Output the (x, y) coordinate of the center of the cell containing the given text.  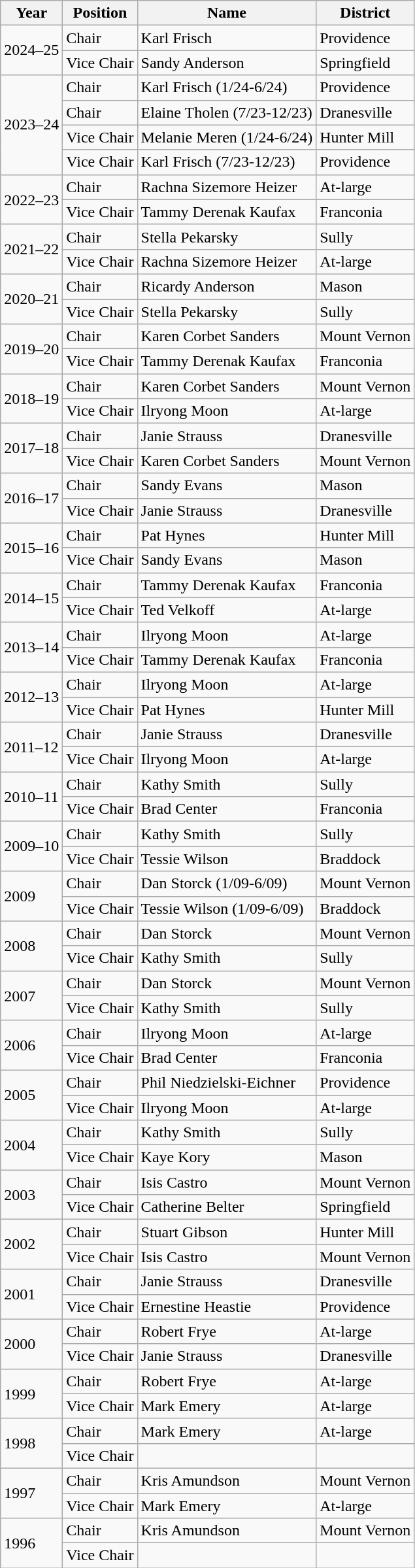
Ernestine Heastie (227, 1307)
Catherine Belter (227, 1207)
2017–18 (31, 448)
2007 (31, 995)
1999 (31, 1393)
Melanie Meren (1/24-6/24) (227, 137)
1996 (31, 1543)
2013–14 (31, 647)
2004 (31, 1145)
Elaine Tholen (7/23-12/23) (227, 112)
2006 (31, 1045)
2012–13 (31, 697)
2002 (31, 1244)
2024–25 (31, 50)
2005 (31, 1095)
2011–12 (31, 747)
Karl Frisch (7/23-12/23) (227, 162)
2022–23 (31, 199)
2000 (31, 1344)
Position (100, 13)
2015–16 (31, 548)
Year (31, 13)
2021–22 (31, 249)
Tessie Wilson (1/09-6/09) (227, 909)
2003 (31, 1195)
2014–15 (31, 597)
2008 (31, 946)
Kaye Kory (227, 1158)
2019–20 (31, 349)
2018–19 (31, 399)
1998 (31, 1443)
Karl Frisch (227, 38)
Phil Niedzielski-Eichner (227, 1082)
Karl Frisch (1/24-6/24) (227, 88)
2009–10 (31, 846)
District (365, 13)
Sandy Anderson (227, 63)
2010–11 (31, 797)
2020–21 (31, 299)
Tessie Wilson (227, 859)
Dan Storck (1/09-6/09) (227, 884)
1997 (31, 1493)
Stuart Gibson (227, 1232)
Ricardy Anderson (227, 286)
Name (227, 13)
2016–17 (31, 498)
2023–24 (31, 125)
2009 (31, 896)
Ted Velkoff (227, 610)
2001 (31, 1294)
